Pinpoint the cell where the given text exists, returning its (X, Y) midpoint coordinate. 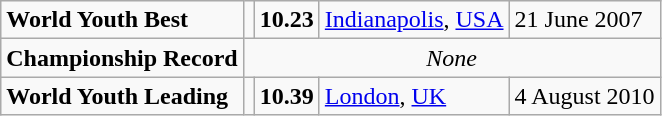
World Youth Best (122, 20)
10.39 (286, 96)
London, UK (414, 96)
10.23 (286, 20)
Championship Record (122, 58)
4 August 2010 (584, 96)
21 June 2007 (584, 20)
World Youth Leading (122, 96)
Indianapolis, USA (414, 20)
None (452, 58)
